Provide the (X, Y) coordinate of the cell's center where the given text is located.  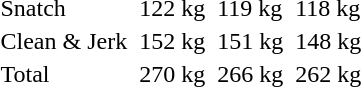
152 kg (172, 41)
151 kg (250, 41)
